Scan for the cell matching the given text and deliver its (x, y) coordinate at center. 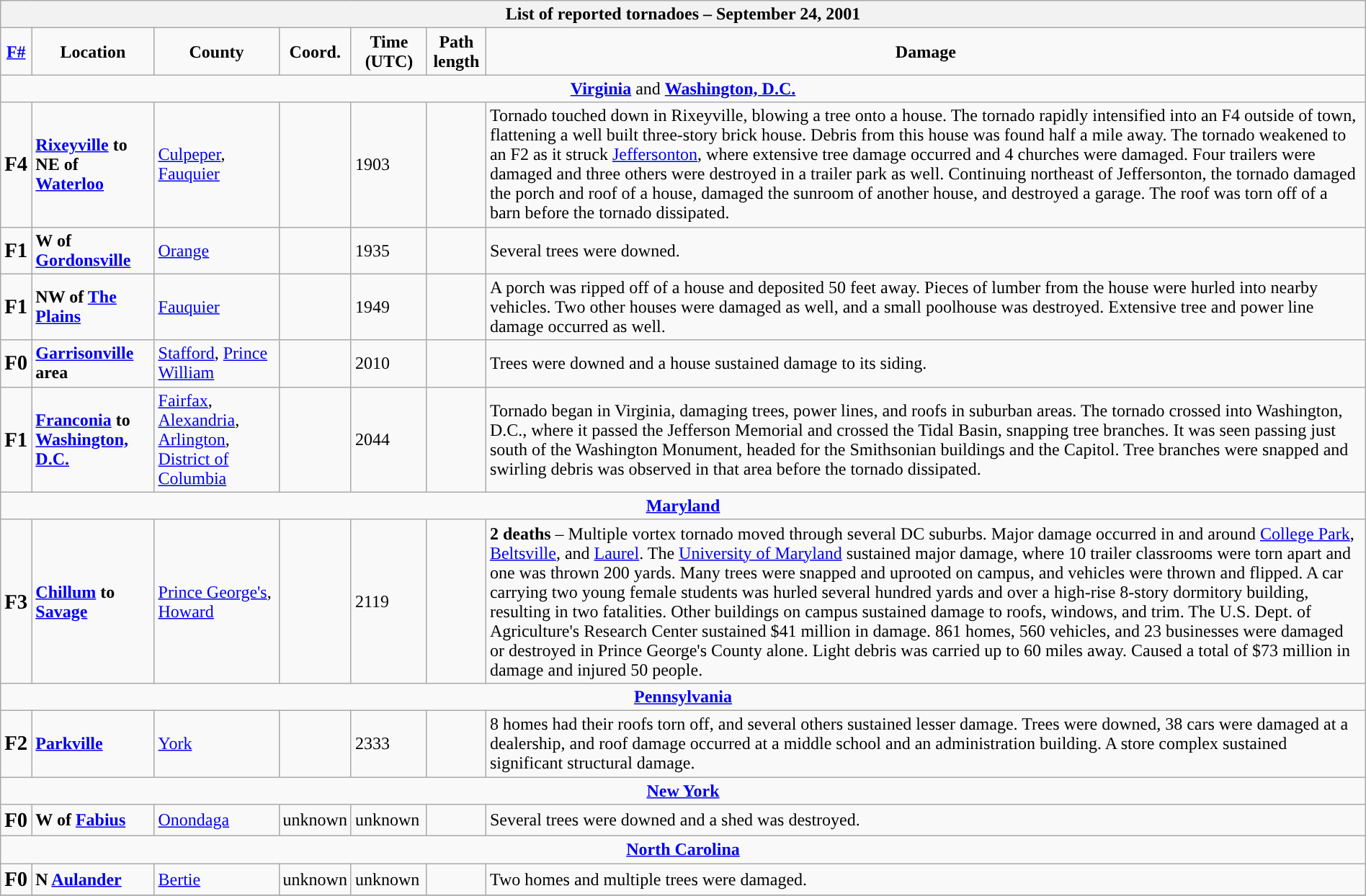
W of Gordonsville (93, 251)
York (216, 743)
Path length (456, 52)
Franconia to Washington, D.C. (93, 439)
Time (UTC) (389, 52)
2333 (389, 743)
List of reported tornadoes – September 24, 2001 (683, 14)
Trees were downed and a house sustained damage to its siding. (925, 363)
F# (16, 52)
Stafford, Prince William (216, 363)
1935 (389, 251)
Pennsylvania (683, 696)
Garrisonville area (93, 363)
NW of The Plains (93, 307)
Location (93, 52)
Chillum to Savage (93, 601)
Rixeyville to NE of Waterloo (93, 164)
Fairfax, Alexandria, Arlington, District of Columbia (216, 439)
Prince George's, Howard (216, 601)
2044 (389, 439)
Several trees were downed and a shed was destroyed. (925, 820)
Fauquier (216, 307)
Coord. (315, 52)
Culpeper, Fauquier (216, 164)
W of Fabius (93, 820)
2010 (389, 363)
F2 (16, 743)
Damage (925, 52)
1949 (389, 307)
1903 (389, 164)
New York (683, 790)
2119 (389, 601)
Two homes and multiple trees were damaged. (925, 879)
Virginia and Washington, D.C. (683, 89)
F3 (16, 601)
N Aulander (93, 879)
F4 (16, 164)
North Carolina (683, 850)
Orange (216, 251)
Parkville (93, 743)
Maryland (683, 506)
Several trees were downed. (925, 251)
Bertie (216, 879)
Onondaga (216, 820)
County (216, 52)
